Scan for the cell matching the given text and deliver its (x, y) coordinate at center. 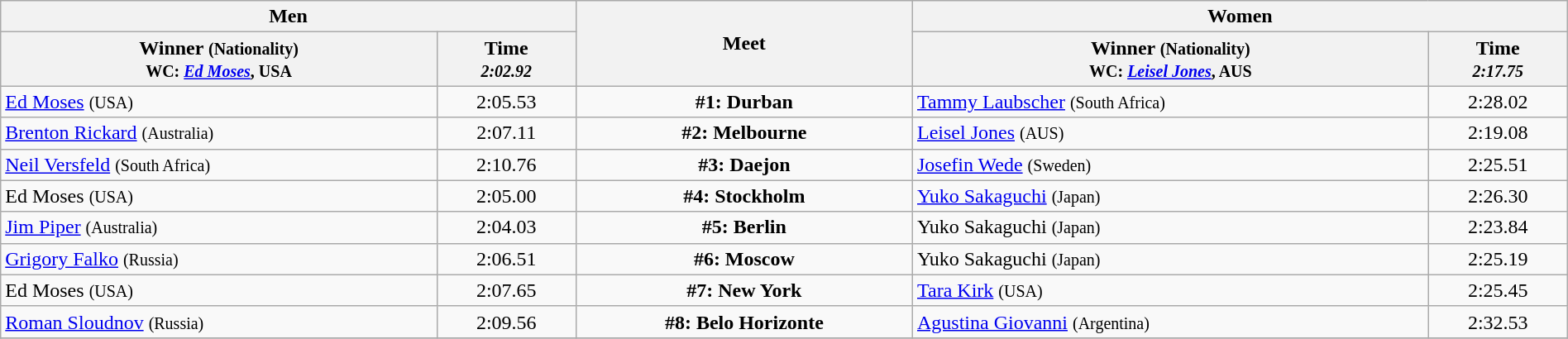
Time2:17.75 (1498, 60)
2:25.45 (1498, 290)
#8: Belo Horizonte (744, 322)
#7: New York (744, 290)
Josefin Wede (Sweden) (1170, 165)
2:05.00 (506, 196)
#5: Berlin (744, 227)
2:32.53 (1498, 322)
#4: Stockholm (744, 196)
#6: Moscow (744, 259)
Tammy Laubscher (South Africa) (1170, 102)
Winner (Nationality)WC: Leisel Jones, AUS (1170, 60)
2:07.65 (506, 290)
2:10.76 (506, 165)
Roman Sloudnov (Russia) (219, 322)
Winner (Nationality)WC: Ed Moses, USA (219, 60)
Women (1240, 17)
Men (288, 17)
Jim Piper (Australia) (219, 227)
#3: Daejon (744, 165)
2:19.08 (1498, 133)
Meet (744, 43)
Tara Kirk (USA) (1170, 290)
2:05.53 (506, 102)
Agustina Giovanni (Argentina) (1170, 322)
#1: Durban (744, 102)
2:25.51 (1498, 165)
Brenton Rickard (Australia) (219, 133)
2:23.84 (1498, 227)
2:25.19 (1498, 259)
Time2:02.92 (506, 60)
2:04.03 (506, 227)
2:09.56 (506, 322)
2:07.11 (506, 133)
Grigory Falko (Russia) (219, 259)
2:26.30 (1498, 196)
Neil Versfeld (South Africa) (219, 165)
Leisel Jones (AUS) (1170, 133)
2:28.02 (1498, 102)
2:06.51 (506, 259)
#2: Melbourne (744, 133)
